Return the (x, y) coordinate for the center point of the cell that contains the specified text.  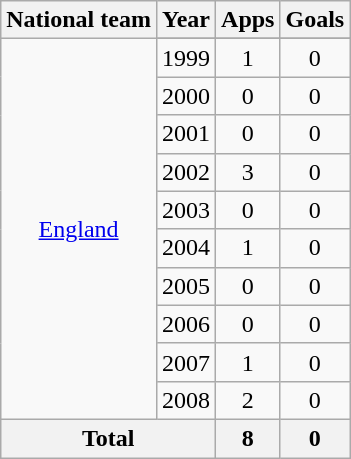
2004 (186, 248)
Goals (315, 20)
Total (108, 438)
2008 (186, 400)
2006 (186, 324)
2005 (186, 286)
National team (79, 20)
2007 (186, 362)
3 (248, 172)
8 (248, 438)
2 (248, 400)
Apps (248, 20)
2000 (186, 96)
2003 (186, 210)
Year (186, 20)
1999 (186, 58)
England (79, 230)
2002 (186, 172)
2001 (186, 134)
